Detect which cell encompasses the target text, then output its [x, y] center coordinate. 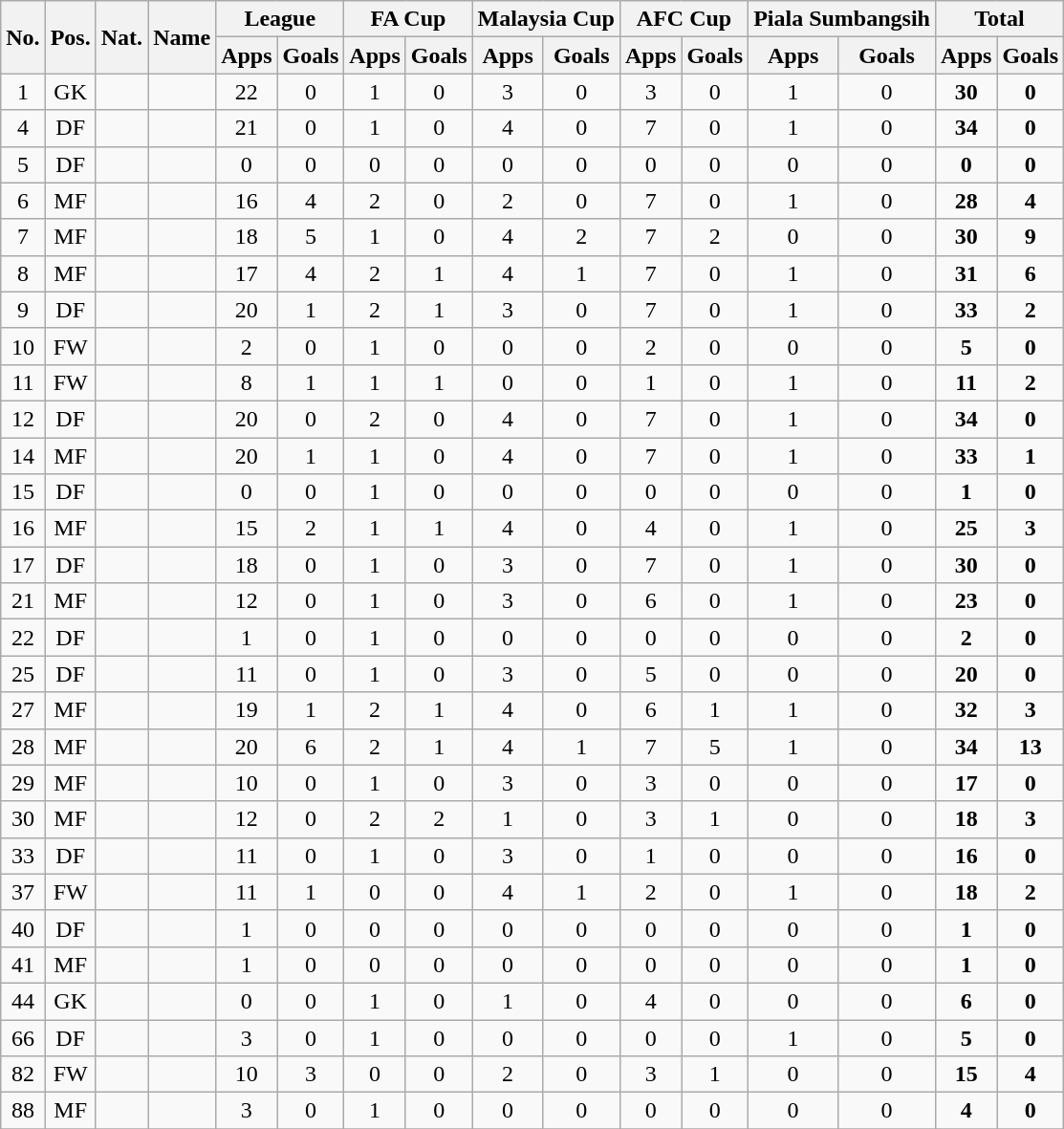
Malaysia Cup [546, 19]
88 [23, 1111]
66 [23, 1037]
32 [966, 710]
41 [23, 965]
AFC Cup [684, 19]
82 [23, 1075]
Nat. [121, 37]
44 [23, 1001]
Name [182, 37]
19 [247, 710]
27 [23, 710]
14 [23, 456]
Total [999, 19]
League [280, 19]
No. [23, 37]
40 [23, 928]
37 [23, 892]
FA Cup [408, 19]
Piala Sumbangsih [842, 19]
13 [1031, 747]
23 [966, 601]
29 [23, 783]
Pos. [71, 37]
31 [966, 273]
